Find where the given text appears and provide that cell's center as (x, y) coordinate. 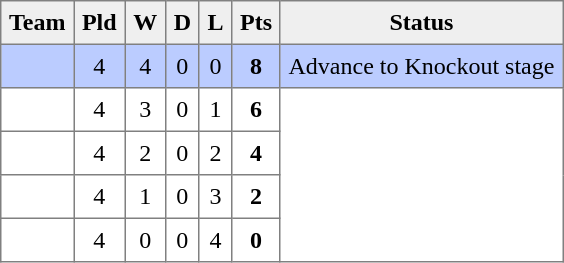
6 (256, 110)
Pts (256, 23)
Team (38, 23)
Status (421, 23)
W (145, 23)
Pld (100, 23)
8 (256, 66)
D (182, 23)
L (216, 23)
Advance to Knockout stage (421, 66)
